Extract the (x, y) coordinate from the center of the cell holding the provided text.  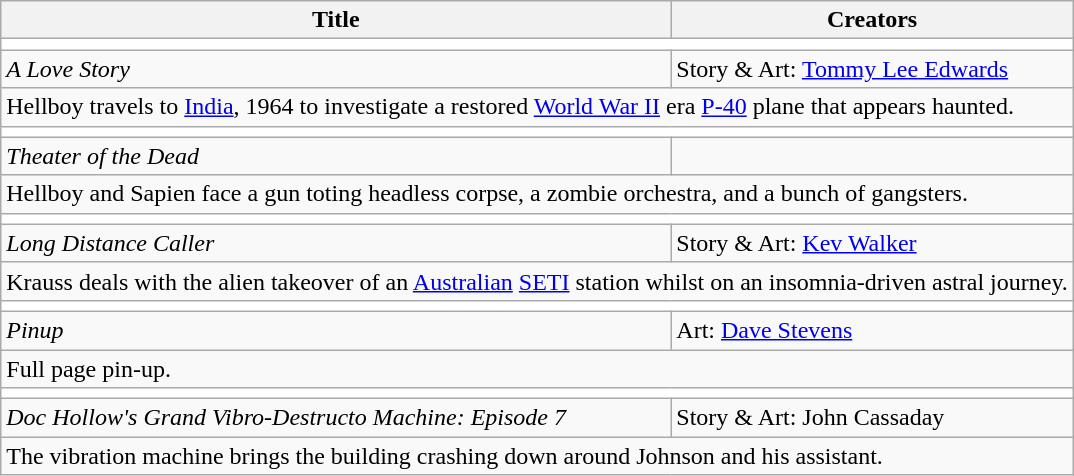
Story & Art: Kev Walker (872, 243)
Creators (872, 20)
Doc Hollow's Grand Vibro-Destructo Machine: Episode 7 (336, 418)
The vibration machine brings the building crashing down around Johnson and his assistant. (538, 456)
Hellboy and Sapien face a gun toting headless corpse, a zombie orchestra, and a bunch of gangsters. (538, 194)
Story & Art: Tommy Lee Edwards (872, 69)
Story & Art: John Cassaday (872, 418)
Full page pin-up. (538, 369)
Art: Dave Stevens (872, 330)
Hellboy travels to India, 1964 to investigate a restored World War II era P-40 plane that appears haunted. (538, 107)
Pinup (336, 330)
Long Distance Caller (336, 243)
Krauss deals with the alien takeover of an Australian SETI station whilst on an insomnia-driven astral journey. (538, 281)
Title (336, 20)
A Love Story (336, 69)
Theater of the Dead (336, 156)
